Extract the (X, Y) coordinate from the center of the cell holding the provided text.  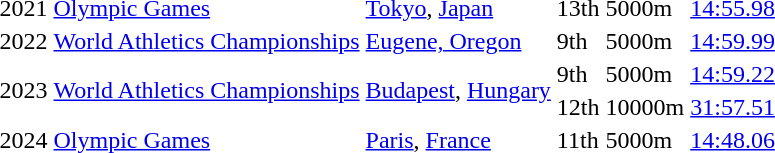
Eugene, Oregon (458, 41)
10000m (645, 107)
12th (578, 107)
Budapest, Hungary (458, 90)
